Search for the cell housing the specified text and yield its [x, y] center coordinate. 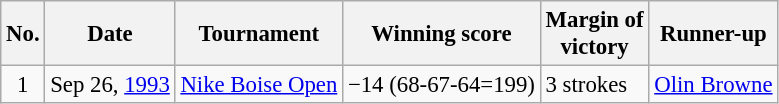
Sep 26, 1993 [110, 85]
No. [23, 34]
Olin Browne [714, 85]
Winning score [442, 34]
3 strokes [594, 85]
−14 (68-67-64=199) [442, 85]
Date [110, 34]
Margin ofvictory [594, 34]
Nike Boise Open [259, 85]
Runner-up [714, 34]
1 [23, 85]
Tournament [259, 34]
